For the text-containing cell, return its midpoint in (x, y) coordinate format. 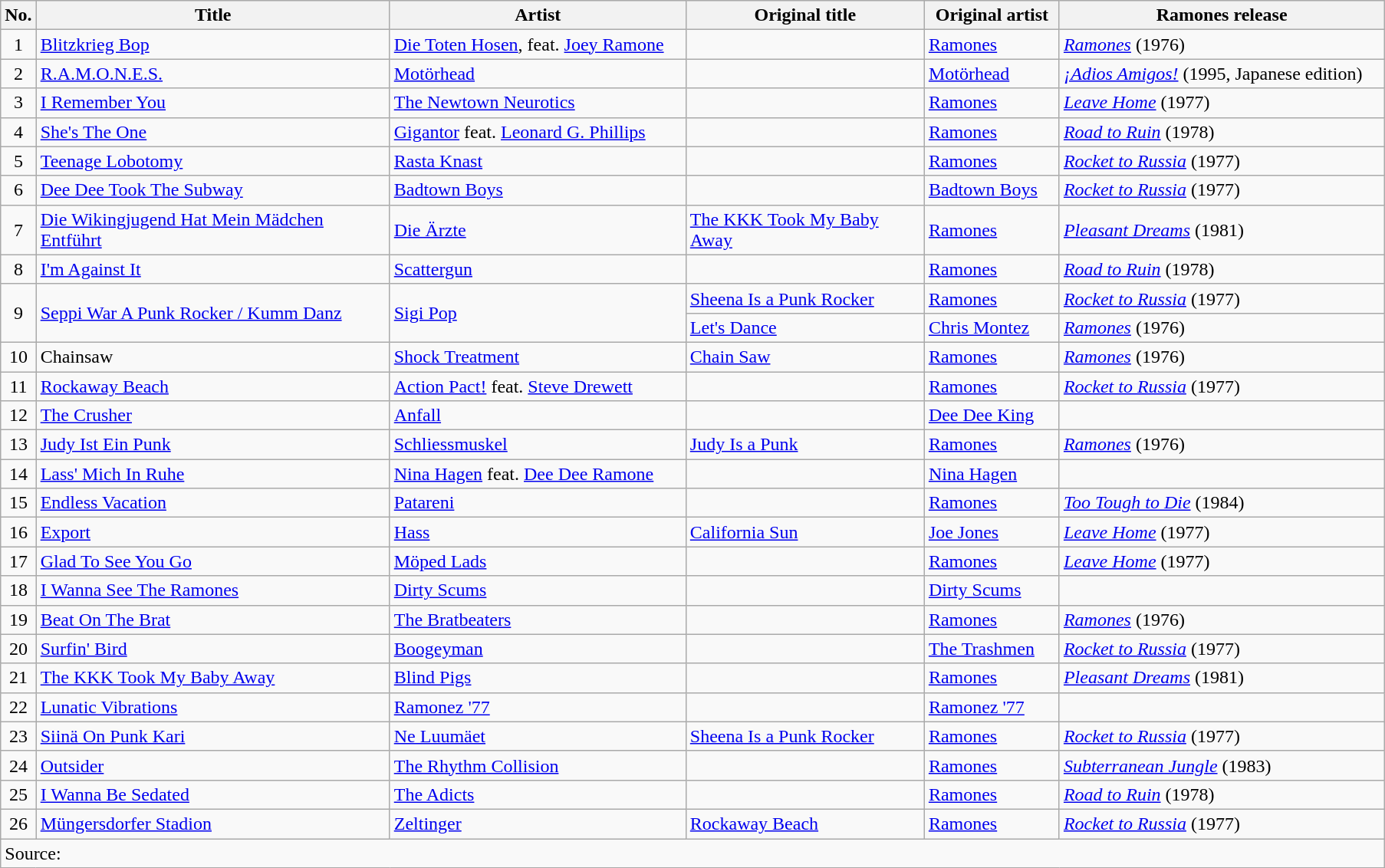
Zeltinger (538, 824)
7 (18, 230)
She's The One (213, 132)
12 (18, 416)
9 (18, 313)
Blind Pigs (538, 678)
13 (18, 445)
24 (18, 765)
Müngersdorfer Stadion (213, 824)
I'm Against It (213, 269)
Endless Vacation (213, 503)
I Wanna See The Ramones (213, 590)
The Newtown Neurotics (538, 103)
Die Toten Hosen, feat. Joey Ramone (538, 44)
The Crusher (213, 416)
Anfall (538, 416)
Dee Dee Took The Subway (213, 190)
Action Pact! feat. Steve Drewett (538, 386)
Ne Luumäet (538, 736)
¡Adios Amigos! (1995, Japanese edition) (1222, 74)
Gigantor feat. Leonard G. Phillips (538, 132)
Schliessmuskel (538, 445)
14 (18, 474)
Möped Lads (538, 561)
Judy Ist Ein Punk (213, 445)
Outsider (213, 765)
Chain Saw (805, 357)
Siinä On Punk Kari (213, 736)
Title (213, 15)
Let's Dance (805, 327)
Chris Montez (992, 327)
Ramones release (1222, 15)
The Bratbeaters (538, 620)
Patareni (538, 503)
19 (18, 620)
R.A.M.O.N.E.S. (213, 74)
Original title (805, 15)
22 (18, 707)
10 (18, 357)
15 (18, 503)
3 (18, 103)
Glad To See You Go (213, 561)
Subterranean Jungle (1983) (1222, 765)
Seppi War A Punk Rocker / Kumm Danz (213, 313)
1 (18, 44)
2 (18, 74)
I Wanna Be Sedated (213, 794)
26 (18, 824)
Beat On The Brat (213, 620)
25 (18, 794)
Judy Is a Punk (805, 445)
Sigi Pop (538, 313)
Artist (538, 15)
4 (18, 132)
Hass (538, 532)
I Remember You (213, 103)
Too Tough to Die (1984) (1222, 503)
Export (213, 532)
California Sun (805, 532)
20 (18, 649)
Teenage Lobotomy (213, 161)
Lass' Mich In Ruhe (213, 474)
Nina Hagen (992, 474)
The Trashmen (992, 649)
Lunatic Vibrations (213, 707)
Boogeyman (538, 649)
16 (18, 532)
The Rhythm Collision (538, 765)
Joe Jones (992, 532)
6 (18, 190)
5 (18, 161)
Dee Dee King (992, 416)
11 (18, 386)
Blitzkrieg Bop (213, 44)
18 (18, 590)
Original artist (992, 15)
17 (18, 561)
Rasta Knast (538, 161)
8 (18, 269)
Chainsaw (213, 357)
The Adicts (538, 794)
Shock Treatment (538, 357)
Surfin' Bird (213, 649)
Die Ärzte (538, 230)
23 (18, 736)
Nina Hagen feat. Dee Dee Ramone (538, 474)
No. (18, 15)
Die Wikingjugend Hat Mein Mädchen Entführt (213, 230)
Scattergun (538, 269)
Source: (692, 853)
21 (18, 678)
